Return (x, y) of the center of cell containing provided text 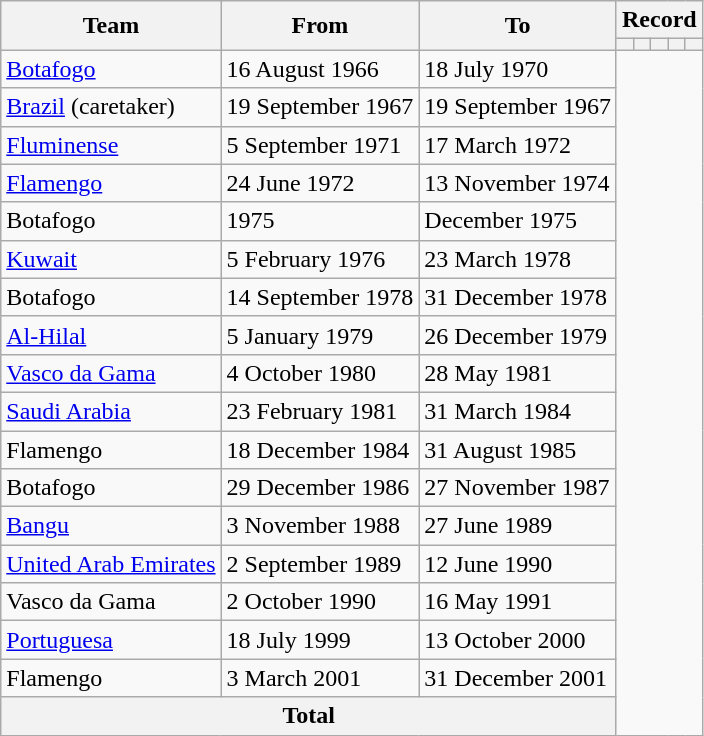
To (518, 26)
December 1975 (518, 221)
Al-Hilal (111, 335)
United Arab Emirates (111, 564)
12 June 1990 (518, 564)
16 August 1966 (320, 69)
Record (659, 20)
28 May 1981 (518, 373)
27 June 1989 (518, 526)
26 December 1979 (518, 335)
31 December 2001 (518, 678)
Saudi Arabia (111, 411)
Team (111, 26)
13 October 2000 (518, 640)
3 March 2001 (320, 678)
3 November 1988 (320, 526)
14 September 1978 (320, 297)
24 June 1972 (320, 183)
31 December 1978 (518, 297)
1975 (320, 221)
Fluminense (111, 145)
31 March 1984 (518, 411)
2 October 1990 (320, 602)
16 May 1991 (518, 602)
18 December 1984 (320, 449)
From (320, 26)
5 September 1971 (320, 145)
5 February 1976 (320, 259)
23 March 1978 (518, 259)
5 January 1979 (320, 335)
Kuwait (111, 259)
29 December 1986 (320, 488)
Total (309, 716)
Bangu (111, 526)
13 November 1974 (518, 183)
18 July 1999 (320, 640)
23 February 1981 (320, 411)
17 March 1972 (518, 145)
31 August 1985 (518, 449)
18 July 1970 (518, 69)
4 October 1980 (320, 373)
27 November 1987 (518, 488)
Brazil (caretaker) (111, 107)
Portuguesa (111, 640)
2 September 1989 (320, 564)
